Determine the (X, Y) coordinate at the center of the cell enclosing the given text.  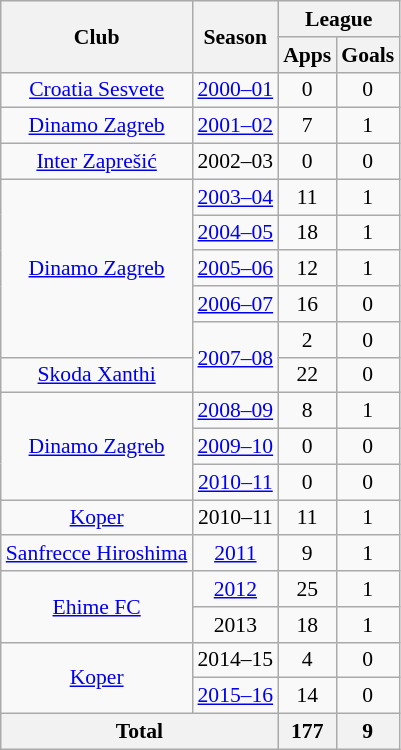
14 (307, 696)
2006–07 (235, 304)
4 (307, 660)
8 (307, 411)
Skoda Xanthi (97, 375)
2 (307, 340)
2013 (235, 625)
22 (307, 375)
2005–06 (235, 269)
2007–08 (235, 358)
25 (307, 589)
177 (307, 732)
2012 (235, 589)
Apps (307, 55)
2009–10 (235, 447)
Inter Zaprešić (97, 162)
Total (140, 732)
Sanfrecce Hiroshima (97, 554)
2000–01 (235, 90)
Goals (368, 55)
2011 (235, 554)
Ehime FC (97, 606)
Croatia Sesvete (97, 90)
16 (307, 304)
2003–04 (235, 197)
2015–16 (235, 696)
2004–05 (235, 233)
2008–09 (235, 411)
2014–15 (235, 660)
Season (235, 36)
Club (97, 36)
7 (307, 126)
12 (307, 269)
2002–03 (235, 162)
2001–02 (235, 126)
League (338, 19)
